Pinpoint the cell where the given text exists, returning its [X, Y] midpoint coordinate. 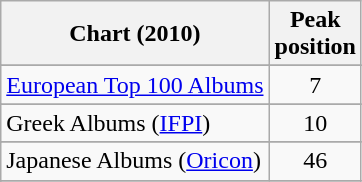
7 [315, 85]
Greek Albums (IFPI) [135, 123]
European Top 100 Albums [135, 85]
Chart (2010) [135, 34]
46 [315, 161]
10 [315, 123]
Peakposition [315, 34]
Japanese Albums (Oricon) [135, 161]
